Detect which cell encompasses the target text, then output its [x, y] center coordinate. 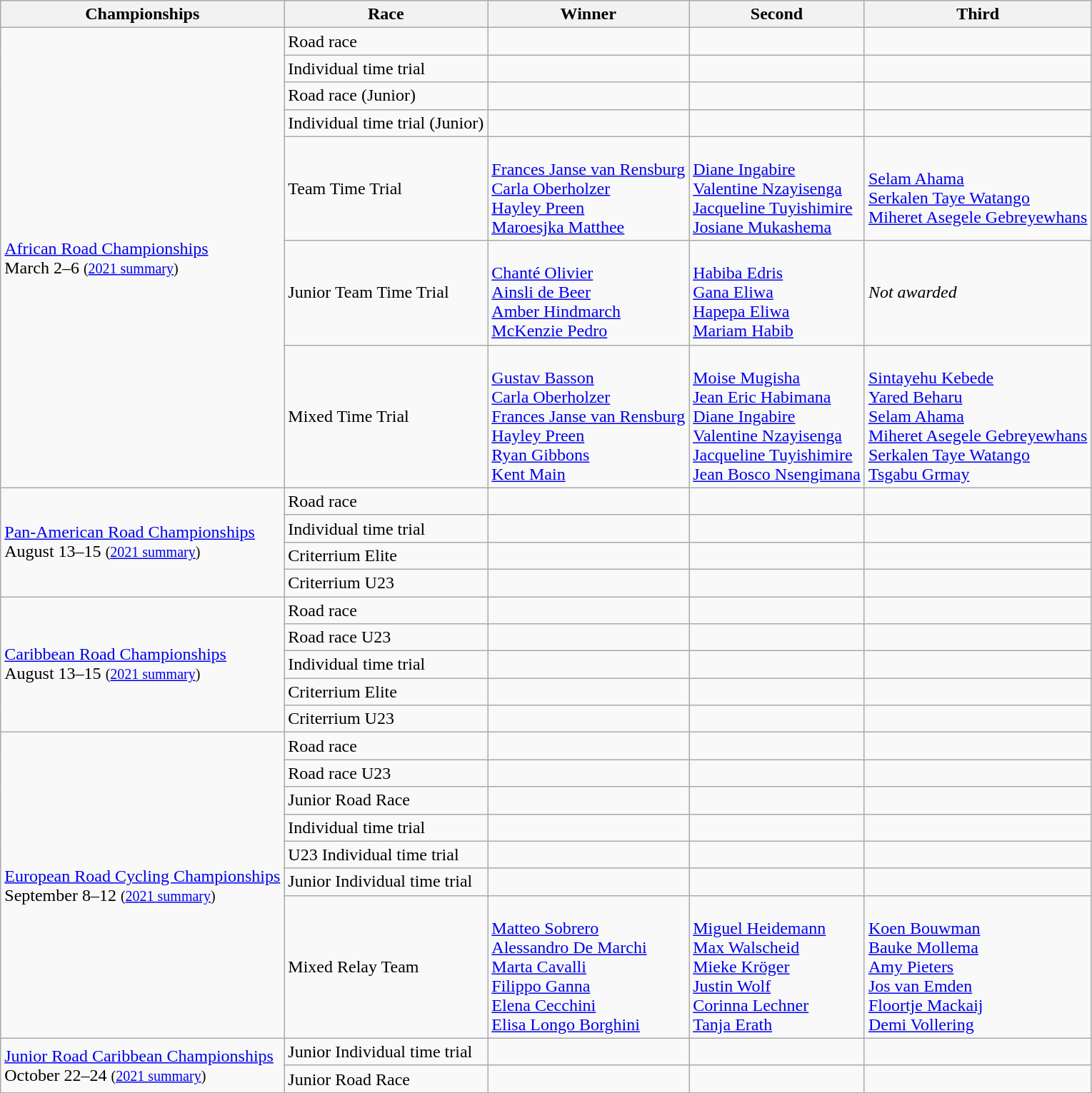
Chanté OlivierAinsli de BeerAmber HindmarchMcKenzie Pedro [588, 293]
Miguel HeidemannMax WalscheidMieke KrögerJustin WolfCorinna LechnerTanja Erath [777, 967]
Team Time Trial [386, 188]
Matteo SobreroAlessandro De MarchiMarta CavalliFilippo GannaElena CecchiniElisa Longo Borghini [588, 967]
Junior Road Caribbean Championships October 22–24 (2021 summary) [143, 1065]
Moise MugishaJean Eric HabimanaDiane IngabireValentine NzayisengaJacqueline TuyishimireJean Bosco Nsengimana [777, 416]
Habiba EdrisGana EliwaHapepa EliwaMariam Habib [777, 293]
Third [978, 14]
Winner [588, 14]
Individual time trial (Junior) [386, 123]
Road race (Junior) [386, 96]
Selam AhamaSerkalen Taye WatangoMiheret Asegele Gebreyewhans [978, 188]
African Road Championships March 2–6 (2021 summary) [143, 258]
Mixed Time Trial [386, 416]
Championships [143, 14]
Pan-American Road Championships August 13–15 (2021 summary) [143, 542]
Second [777, 14]
U23 Individual time trial [386, 855]
Diane IngabireValentine NzayisengaJacqueline TuyishimireJosiane Mukashema [777, 188]
Not awarded [978, 293]
Caribbean Road Championships August 13–15 (2021 summary) [143, 665]
Frances Janse van RensburgCarla OberholzerHayley PreenMaroesjka Matthee [588, 188]
Mixed Relay Team [386, 967]
Sintayehu KebedeYared BeharuSelam AhamaMiheret Asegele GebreyewhansSerkalen Taye WatangoTsgabu Grmay [978, 416]
Gustav BassonCarla OberholzerFrances Janse van RensburgHayley PreenRyan GibbonsKent Main [588, 416]
Koen BouwmanBauke MollemaAmy PietersJos van EmdenFloortje MackaijDemi Vollering [978, 967]
Race [386, 14]
European Road Cycling Championships September 8–12 (2021 summary) [143, 885]
Junior Team Time Trial [386, 293]
